Provide the (X, Y) coordinate of the cell's center where the given text is located.  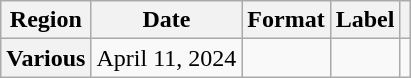
Date (166, 20)
April 11, 2024 (166, 58)
Various (46, 58)
Format (286, 20)
Label (365, 20)
Region (46, 20)
